From the cell containing the given text, extract its center point as [X, Y] coordinate. 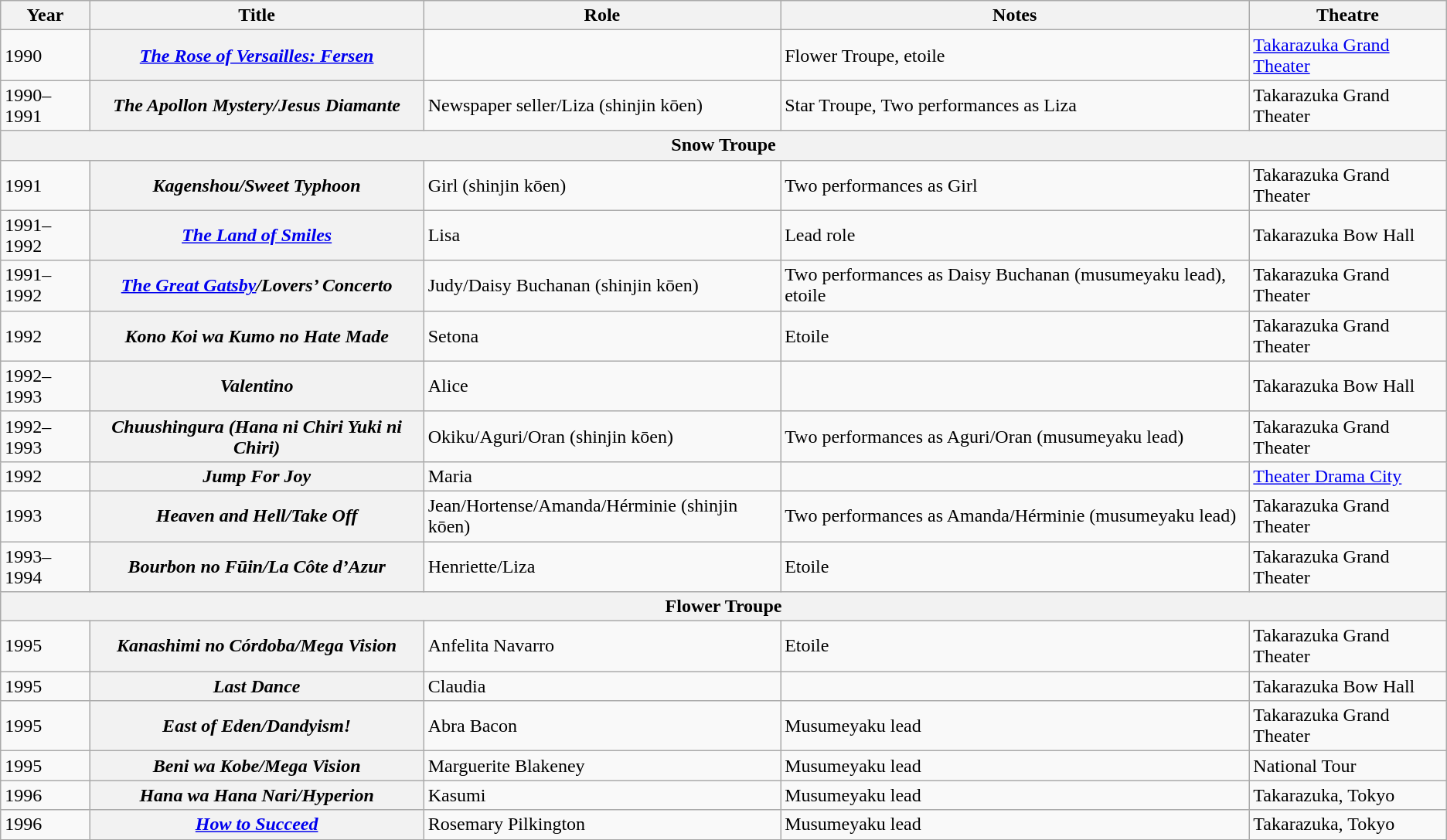
Notes [1015, 15]
Girl (shinjin kōen) [601, 185]
Abra Bacon [601, 726]
Title [257, 15]
Kasumi [601, 795]
Two performances as Aguri/Oran (musumeyaku lead) [1015, 436]
Maria [601, 476]
Kono Koi wa Kumo no Hate Made [257, 335]
1990–1991 [45, 105]
Two performances as Amanda/Hérminie (musumeyaku lead) [1015, 516]
1990 [45, 56]
Theatre [1348, 15]
Theater Drama City [1348, 476]
Kagenshou/Sweet Typhoon [257, 185]
Valentino [257, 386]
Chuushingura (Hana ni Chiri Yuki ni Chiri) [257, 436]
The Apollon Mystery/Jesus Diamante [257, 105]
The Land of Smiles [257, 235]
Role [601, 15]
Setona [601, 335]
Jump For Joy [257, 476]
Henriette/Liza [601, 566]
Two performances as Daisy Buchanan (musumeyaku lead), etoile [1015, 286]
Judy/Daisy Buchanan (shinjin kōen) [601, 286]
1991 [45, 185]
Beni wa Kobe/Mega Vision [257, 766]
East of Eden/Dandyism! [257, 726]
Lisa [601, 235]
Kanashimi no Córdoba/Mega Vision [257, 646]
1993 [45, 516]
Marguerite Blakeney [601, 766]
Okiku/Aguri/Oran (shinjin kōen) [601, 436]
Bourbon no Fūin/La Côte d’Azur [257, 566]
Lead role [1015, 235]
Snow Troupe [723, 145]
Newspaper seller/Liza (shinjin kōen) [601, 105]
Heaven and Hell/Take Off [257, 516]
Last Dance [257, 686]
The Rose of Versailles: Fersen [257, 56]
Flower Troupe, etoile [1015, 56]
Claudia [601, 686]
Alice [601, 386]
Two performances as Girl [1015, 185]
Rosemary Pilkington [601, 825]
1993–1994 [45, 566]
National Tour [1348, 766]
Flower Troupe [723, 607]
The Great Gatsby/Lovers’ Concerto [257, 286]
Hana wa Hana Nari/Hyperion [257, 795]
Jean/Hortense/Amanda/Hérminie (shinjin kōen) [601, 516]
Star Troupe, Two performances as Liza [1015, 105]
Anfelita Navarro [601, 646]
How to Succeed [257, 825]
Year [45, 15]
